Return [x, y] of the center of cell containing provided text 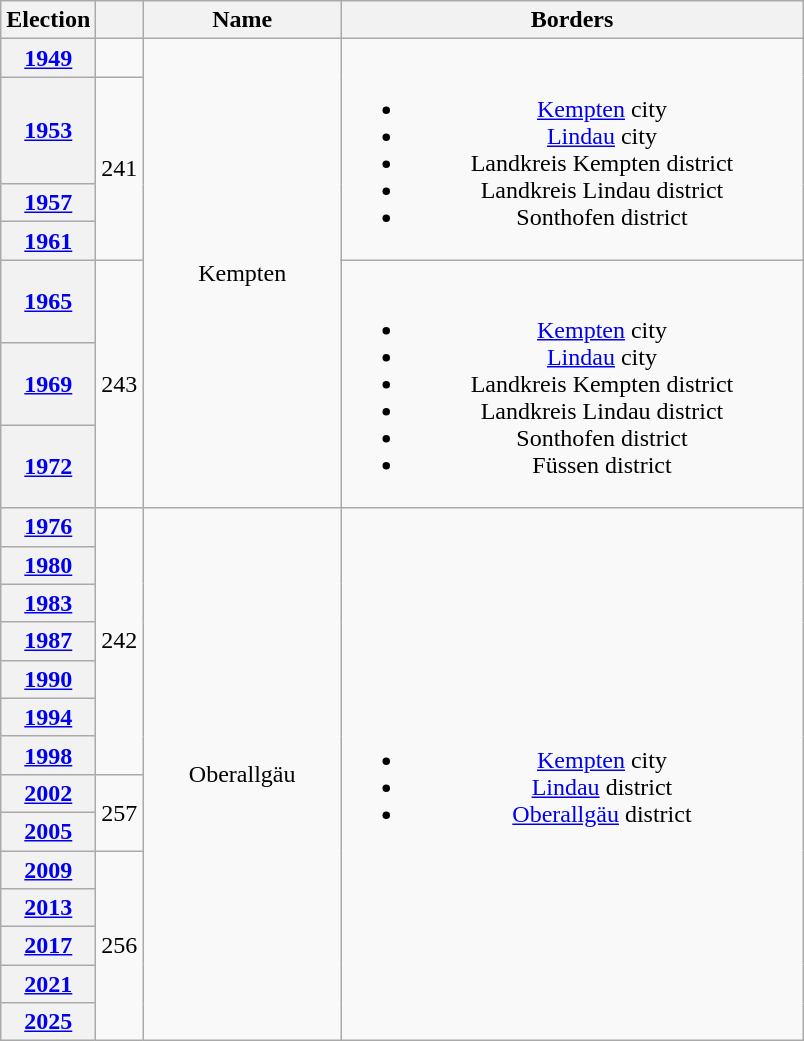
1949 [48, 58]
1957 [48, 203]
2009 [48, 869]
Kempten cityLindau districtOberallgäu district [572, 774]
2013 [48, 908]
1976 [48, 527]
Oberallgäu [242, 774]
1987 [48, 641]
2005 [48, 831]
1953 [48, 130]
1990 [48, 679]
1972 [48, 466]
2017 [48, 946]
256 [120, 945]
1994 [48, 717]
243 [120, 384]
2021 [48, 984]
257 [120, 812]
Borders [572, 20]
242 [120, 641]
1980 [48, 565]
1961 [48, 241]
2002 [48, 793]
Kempten cityLindau cityLandkreis Kempten districtLandkreis Lindau districtSonthofen districtFüssen district [572, 384]
241 [120, 168]
1969 [48, 384]
Election [48, 20]
1983 [48, 603]
Kempten cityLindau cityLandkreis Kempten districtLandkreis Lindau districtSonthofen district [572, 150]
Name [242, 20]
2025 [48, 1022]
1998 [48, 755]
1965 [48, 302]
Kempten [242, 274]
